Return (X, Y) of the center of cell containing provided text 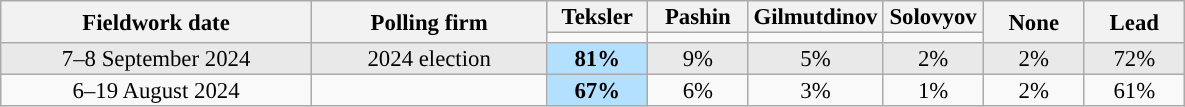
3% (816, 91)
6% (698, 91)
67% (598, 91)
9% (698, 59)
Pashin (698, 17)
1% (934, 91)
7–8 September 2024 (156, 59)
Solovyov (934, 17)
None (1034, 22)
Lead (1134, 22)
81% (598, 59)
5% (816, 59)
61% (1134, 91)
2024 election (429, 59)
Teksler (598, 17)
6–19 August 2024 (156, 91)
72% (1134, 59)
Polling firm (429, 22)
Fieldwork date (156, 22)
Gilmutdinov (816, 17)
